Find where the given text appears and provide that cell's center as (x, y) coordinate. 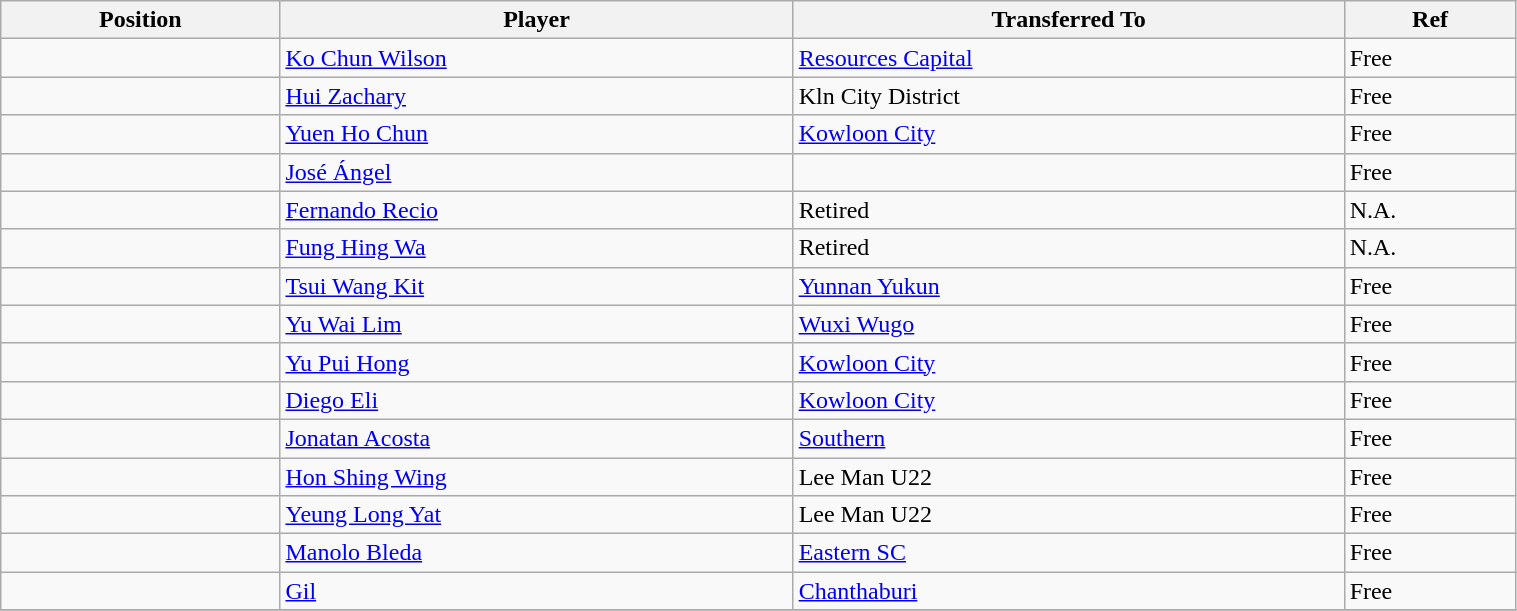
Hon Shing Wing (536, 477)
Yu Wai Lim (536, 324)
Ref (1430, 20)
Manolo Bleda (536, 553)
Fernando Recio (536, 210)
Southern (1068, 438)
Ko Chun Wilson (536, 58)
Fung Hing Wa (536, 248)
Hui Zachary (536, 96)
Jonatan Acosta (536, 438)
Yu Pui Hong (536, 362)
Yuen Ho Chun (536, 134)
Kln City District (1068, 96)
Resources Capital (1068, 58)
Chanthaburi (1068, 591)
Tsui Wang Kit (536, 286)
Diego Eli (536, 400)
Wuxi Wugo (1068, 324)
José Ángel (536, 172)
Transferred To (1068, 20)
Gil (536, 591)
Yunnan Yukun (1068, 286)
Position (140, 20)
Yeung Long Yat (536, 515)
Eastern SC (1068, 553)
Player (536, 20)
